Find where the given text appears and provide that cell's center as (X, Y) coordinate. 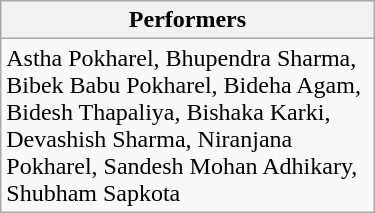
Performers (188, 20)
